Return the (x, y) coordinate for the center point of the cell that contains the specified text.  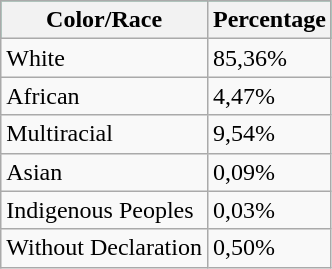
9,54% (269, 134)
0,09% (269, 172)
Asian (104, 172)
Multiracial (104, 134)
4,47% (269, 96)
Without Declaration (104, 248)
0,03% (269, 210)
Indigenous Peoples (104, 210)
African (104, 96)
White (104, 58)
Color/Race (104, 20)
0,50% (269, 248)
85,36% (269, 58)
Percentage (269, 20)
